From the cell containing the given text, extract its center point as (x, y) coordinate. 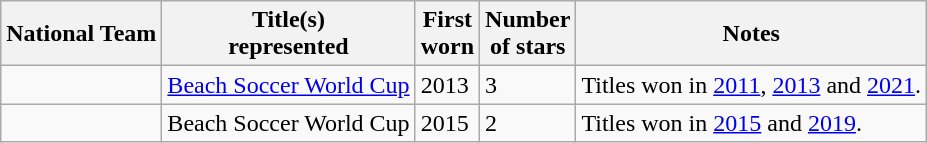
2 (528, 123)
Titles won in 2015 and 2019. (752, 123)
Title(s)represented (288, 34)
Numberof stars (528, 34)
2015 (447, 123)
Firstworn (447, 34)
3 (528, 85)
National Team (82, 34)
Titles won in 2011, 2013 and 2021. (752, 85)
2013 (447, 85)
Notes (752, 34)
